For the text-containing cell, return its midpoint in (X, Y) coordinate format. 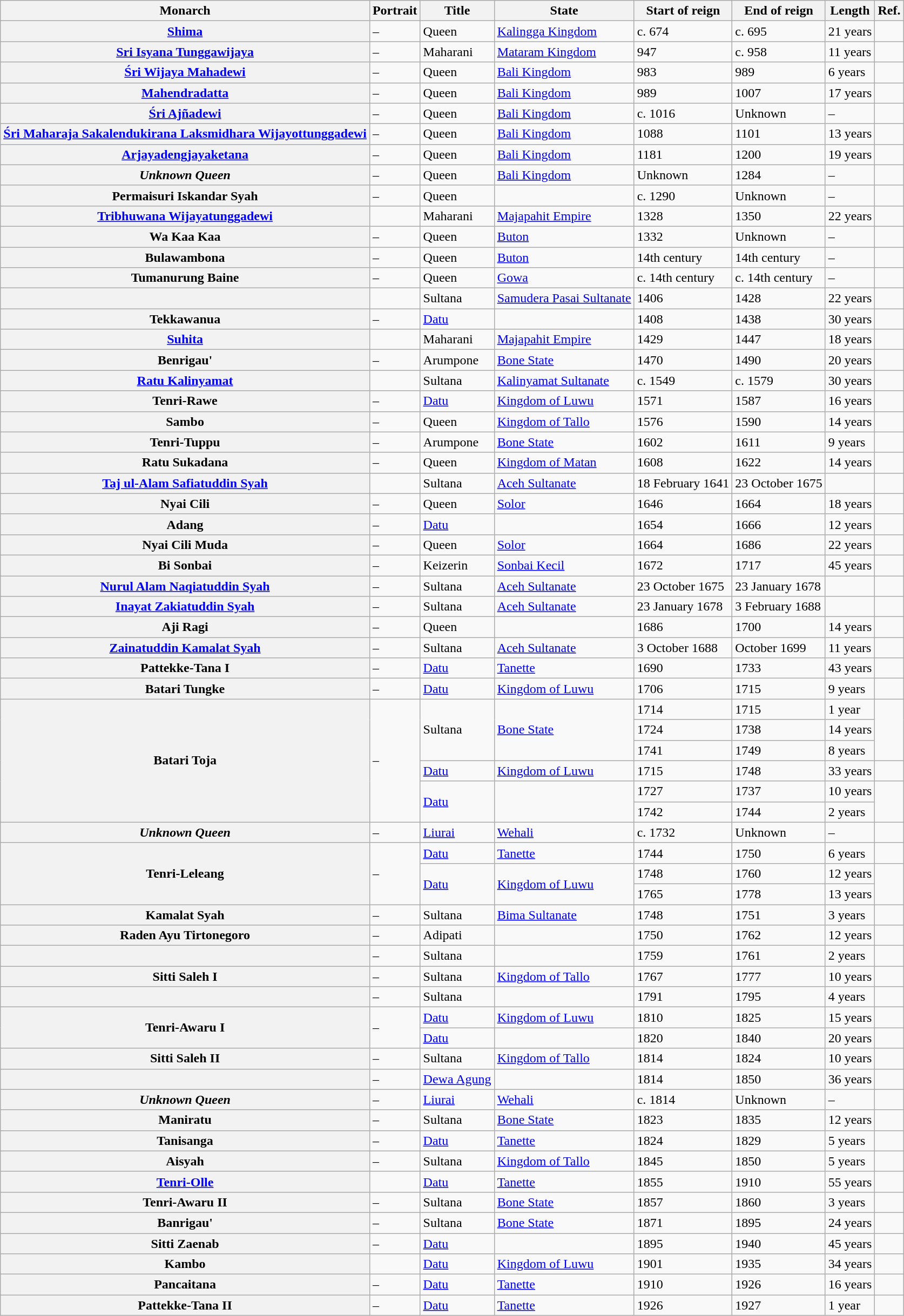
1855 (683, 1182)
17 years (850, 93)
1284 (779, 175)
1717 (779, 565)
1672 (683, 565)
c. 695 (779, 31)
Kalingga Kingdom (564, 31)
1007 (779, 93)
Mataram Kingdom (564, 52)
Kambo (185, 1264)
Taj ul-Alam Safiatuddin Syah (185, 483)
1654 (683, 524)
1428 (779, 299)
1751 (779, 915)
1724 (683, 730)
18 February 1641 (683, 483)
Śri Maharaja Sakalendukirana Laksmidhara Wijayottunggadewi (185, 134)
1700 (779, 627)
21 years (850, 31)
c. 1290 (683, 195)
1602 (683, 442)
1810 (683, 1017)
1742 (683, 812)
Permaisuri Iskandar Syah (185, 195)
1741 (683, 750)
1738 (779, 730)
Sambo (185, 422)
1795 (779, 997)
1765 (683, 894)
3 October 1688 (683, 648)
1823 (683, 1120)
Zainatuddin Kamalat Syah (185, 648)
c. 1016 (683, 113)
1791 (683, 997)
1088 (683, 134)
983 (683, 72)
Aji Ragi (185, 627)
Tribhuwana Wijayatunggadewi (185, 216)
1571 (683, 401)
Ratu Kalinyamat (185, 381)
1760 (779, 873)
1733 (779, 668)
c. 958 (779, 52)
1438 (779, 319)
c. 1814 (683, 1100)
8 years (850, 750)
1737 (779, 791)
1622 (779, 463)
Batari Toja (185, 761)
Tumanurung Baine (185, 278)
Samudera Pasai Sultanate (564, 299)
Keizerin (457, 565)
c. 1549 (683, 381)
Arjayadengjayaketana (185, 154)
Adang (185, 524)
Tanisanga (185, 1141)
Mahendradatta (185, 93)
1871 (683, 1223)
1646 (683, 504)
c. 1732 (683, 832)
1447 (779, 340)
Tenri-Rawe (185, 401)
1761 (779, 956)
1590 (779, 422)
Adipati (457, 935)
Benrigau' (185, 360)
1470 (683, 360)
1608 (683, 463)
Banrigau' (185, 1223)
Tekkawanua (185, 319)
1825 (779, 1017)
34 years (850, 1264)
1927 (779, 1305)
1429 (683, 340)
1860 (779, 1202)
1181 (683, 154)
Start of reign (683, 11)
1101 (779, 134)
1706 (683, 689)
43 years (850, 668)
1328 (683, 216)
Kalinyamat Sultanate (564, 381)
c. 1579 (779, 381)
Sitti Zaenab (185, 1243)
19 years (850, 154)
Sonbai Kecil (564, 565)
Nyai Cili Muda (185, 545)
Length (850, 11)
Bi Sonbai (185, 565)
1727 (683, 791)
Nurul Alam Naqiatuddin Syah (185, 586)
1200 (779, 154)
Wa Kaa Kaa (185, 236)
c. 674 (683, 31)
1576 (683, 422)
1408 (683, 319)
55 years (850, 1182)
1778 (779, 894)
Sri Isyana Tunggawijaya (185, 52)
Bulawambona (185, 257)
Tenri-Awaru II (185, 1202)
Nyai Cili (185, 504)
Dewa Agung (457, 1079)
1490 (779, 360)
3 February 1688 (779, 607)
1845 (683, 1161)
Kamalat Syah (185, 915)
1935 (779, 1264)
Inayat Zakiatuddin Syah (185, 607)
Tenri-Olle (185, 1182)
1857 (683, 1202)
Tenri-Awaru I (185, 1028)
Ratu Sukadana (185, 463)
1829 (779, 1141)
State (564, 11)
Sitti Saleh I (185, 976)
33 years (850, 771)
1587 (779, 401)
Tenri-Leleang (185, 873)
Kingdom of Matan (564, 463)
1767 (683, 976)
Suhita (185, 340)
1690 (683, 668)
Śri Ajñadewi (185, 113)
October 1699 (779, 648)
1611 (779, 442)
Monarch (185, 11)
Title (457, 11)
Sitti Saleh II (185, 1059)
1901 (683, 1264)
Batari Tungke (185, 689)
1350 (779, 216)
Bima Sultanate (564, 915)
1762 (779, 935)
Portrait (395, 11)
1332 (683, 236)
1666 (779, 524)
1840 (779, 1038)
End of reign (779, 11)
1749 (779, 750)
1820 (683, 1038)
1759 (683, 956)
4 years (850, 997)
1714 (683, 709)
Śri Wijaya Mahadewi (185, 72)
Gowa (564, 278)
Maniratu (185, 1120)
Pattekke-Tana II (185, 1305)
Pattekke-Tana I (185, 668)
36 years (850, 1079)
1406 (683, 299)
Tenri-Tuppu (185, 442)
24 years (850, 1223)
Shima (185, 31)
1835 (779, 1120)
Pancaitana (185, 1285)
Raden Ayu Tirtonegoro (185, 935)
Ref. (889, 11)
1940 (779, 1243)
Aisyah (185, 1161)
15 years (850, 1017)
947 (683, 52)
1777 (779, 976)
